Extract the [X, Y] coordinate from the center of the cell holding the provided text.  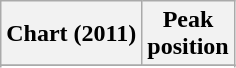
Peakposition [188, 34]
Chart (2011) [72, 34]
